Detect which cell encompasses the target text, then output its [X, Y] center coordinate. 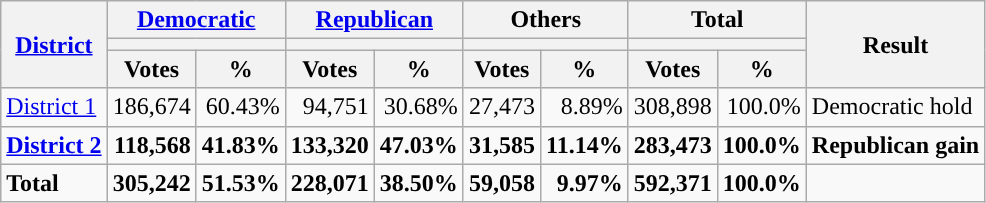
228,071 [330, 183]
9.97% [584, 183]
Republican [374, 20]
Democratic [196, 20]
Others [546, 20]
Democratic hold [895, 107]
47.03% [418, 145]
59,058 [502, 183]
118,568 [152, 145]
592,371 [672, 183]
60.43% [240, 107]
31,585 [502, 145]
38.50% [418, 183]
305,242 [152, 183]
283,473 [672, 145]
133,320 [330, 145]
41.83% [240, 145]
186,674 [152, 107]
30.68% [418, 107]
Republican gain [895, 145]
District [54, 44]
308,898 [672, 107]
8.89% [584, 107]
District 2 [54, 145]
District 1 [54, 107]
11.14% [584, 145]
51.53% [240, 183]
27,473 [502, 107]
94,751 [330, 107]
Result [895, 44]
